Extract the (X, Y) coordinate from the center of the cell holding the provided text.  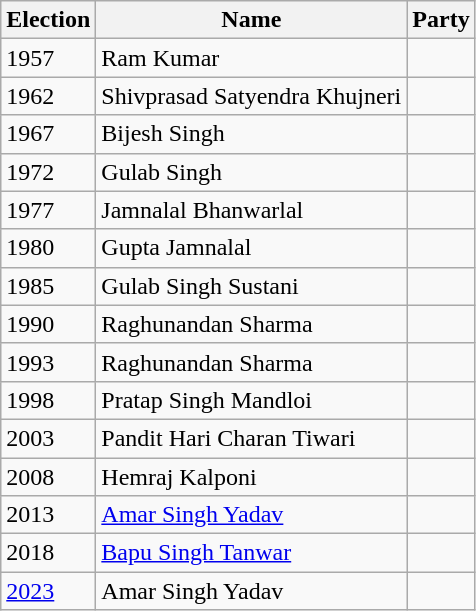
1962 (48, 96)
1967 (48, 134)
2013 (48, 515)
Jamnalal Bhanwarlal (252, 210)
Gulab Singh Sustani (252, 286)
Gulab Singh (252, 172)
2023 (48, 591)
Bijesh Singh (252, 134)
1977 (48, 210)
1998 (48, 400)
Party (441, 20)
1980 (48, 248)
Name (252, 20)
1990 (48, 324)
2003 (48, 438)
Pandit Hari Charan Tiwari (252, 438)
1957 (48, 58)
Ram Kumar (252, 58)
Bapu Singh Tanwar (252, 553)
2018 (48, 553)
1972 (48, 172)
Hemraj Kalponi (252, 477)
Pratap Singh Mandloi (252, 400)
Shivprasad Satyendra Khujneri (252, 96)
1993 (48, 362)
1985 (48, 286)
Gupta Jamnalal (252, 248)
Election (48, 20)
2008 (48, 477)
